Find where the given text appears and provide that cell's center as [X, Y] coordinate. 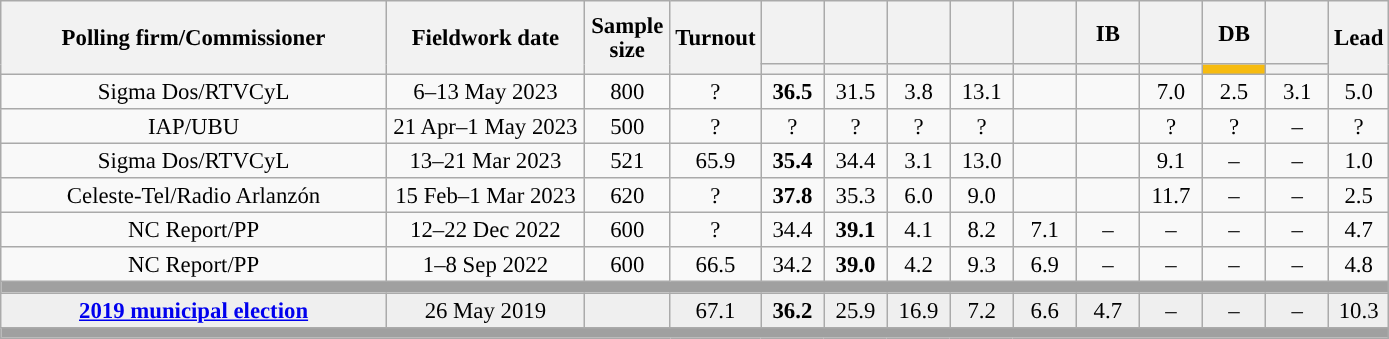
2019 municipal election [194, 310]
34.2 [792, 266]
9.1 [1170, 162]
3.8 [918, 92]
Polling firm/Commissioner [194, 38]
620 [627, 196]
6.6 [1044, 310]
4.1 [918, 230]
37.8 [792, 196]
521 [627, 162]
36.2 [792, 310]
10.3 [1359, 310]
12–22 Dec 2022 [485, 230]
Lead [1359, 38]
1.0 [1359, 162]
39.1 [856, 230]
800 [627, 92]
13–21 Mar 2023 [485, 162]
67.1 [716, 310]
IB [1108, 32]
36.5 [792, 92]
6.9 [1044, 266]
13.1 [982, 92]
7.0 [1170, 92]
8.2 [982, 230]
9.3 [982, 266]
21 Apr–1 May 2023 [485, 126]
65.9 [716, 162]
15 Feb–1 Mar 2023 [485, 196]
Sample size [627, 38]
35.4 [792, 162]
5.0 [1359, 92]
Turnout [716, 38]
4.2 [918, 266]
4.8 [1359, 266]
9.0 [982, 196]
25.9 [856, 310]
Fieldwork date [485, 38]
7.2 [982, 310]
7.1 [1044, 230]
13.0 [982, 162]
500 [627, 126]
DB [1234, 32]
16.9 [918, 310]
39.0 [856, 266]
26 May 2019 [485, 310]
35.3 [856, 196]
1–8 Sep 2022 [485, 266]
31.5 [856, 92]
66.5 [716, 266]
IAP/UBU [194, 126]
11.7 [1170, 196]
Celeste-Tel/Radio Arlanzón [194, 196]
6.0 [918, 196]
6–13 May 2023 [485, 92]
